Find where the given text appears and provide that cell's center as (X, Y) coordinate. 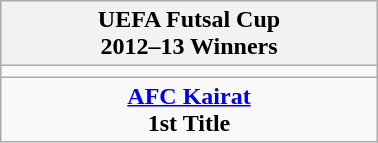
UEFA Futsal Cup 2012–13 Winners (189, 34)
AFC Kairat1st Title (189, 110)
